Search for the cell housing the specified text and yield its [X, Y] center coordinate. 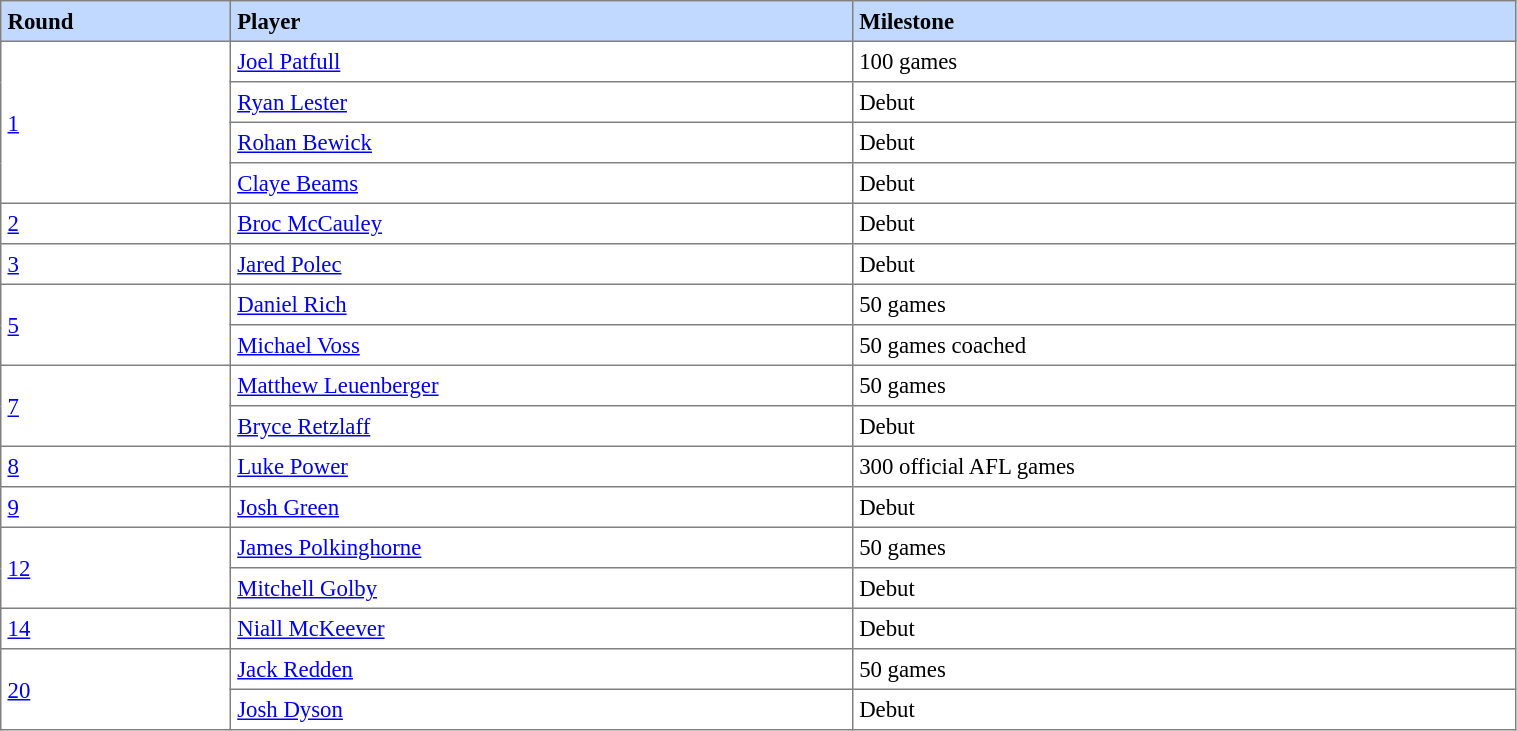
Matthew Leuenberger [541, 385]
3 [116, 264]
Bryce Retzlaff [541, 426]
Josh Dyson [541, 709]
1 [116, 122]
Jared Polec [541, 264]
Luke Power [541, 466]
James Polkinghorne [541, 547]
100 games [1184, 61]
Michael Voss [541, 345]
Claye Beams [541, 183]
Round [116, 21]
5 [116, 324]
Jack Redden [541, 669]
300 official AFL games [1184, 466]
20 [116, 690]
Joel Patfull [541, 61]
7 [116, 406]
Daniel Rich [541, 304]
Niall McKeever [541, 628]
14 [116, 628]
50 games coached [1184, 345]
Player [541, 21]
Broc McCauley [541, 223]
8 [116, 466]
12 [116, 568]
Milestone [1184, 21]
Rohan Bewick [541, 142]
Josh Green [541, 507]
2 [116, 223]
9 [116, 507]
Ryan Lester [541, 102]
Mitchell Golby [541, 588]
